From the cell containing the given text, extract its center point as (X, Y) coordinate. 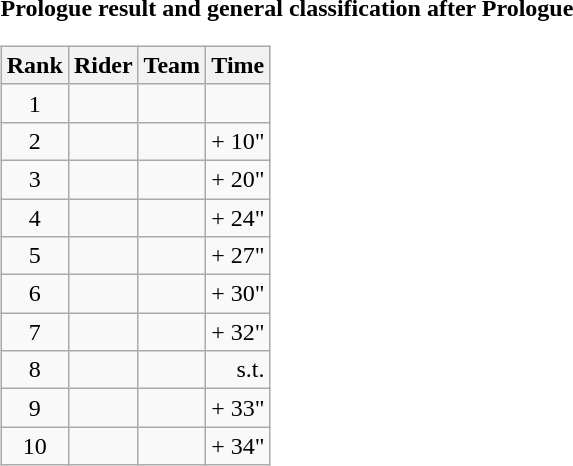
6 (34, 294)
10 (34, 446)
7 (34, 332)
s.t. (238, 370)
Team (172, 65)
+ 34" (238, 446)
2 (34, 141)
8 (34, 370)
+ 30" (238, 294)
+ 32" (238, 332)
+ 24" (238, 217)
+ 27" (238, 256)
5 (34, 256)
Rider (103, 65)
+ 20" (238, 179)
4 (34, 217)
+ 33" (238, 408)
+ 10" (238, 141)
1 (34, 103)
Rank (34, 65)
9 (34, 408)
3 (34, 179)
Time (238, 65)
